Locate the cell with the specified text and output its [X, Y] center coordinate. 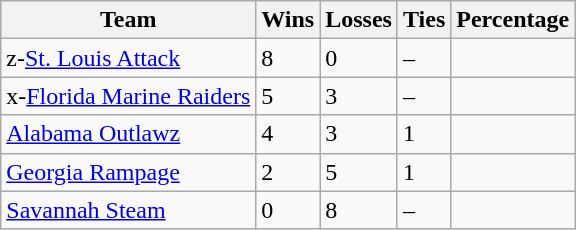
Losses [359, 20]
Georgia Rampage [128, 172]
Percentage [513, 20]
Savannah Steam [128, 210]
Ties [424, 20]
2 [288, 172]
Team [128, 20]
z-St. Louis Attack [128, 58]
Wins [288, 20]
Alabama Outlawz [128, 134]
4 [288, 134]
x-Florida Marine Raiders [128, 96]
